Detect which cell encompasses the target text, then output its (X, Y) center coordinate. 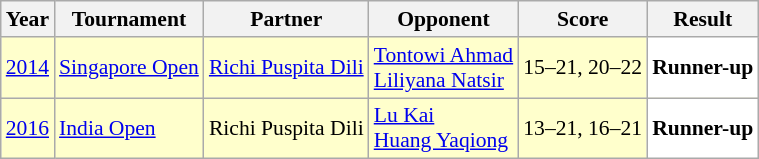
Lu Kai Huang Yaqiong (444, 128)
Year (28, 19)
15–21, 20–22 (582, 68)
Score (582, 19)
Partner (286, 19)
Opponent (444, 19)
2016 (28, 128)
Singapore Open (129, 68)
Result (702, 19)
2014 (28, 68)
Tontowi Ahmad Liliyana Natsir (444, 68)
13–21, 16–21 (582, 128)
Tournament (129, 19)
India Open (129, 128)
